Provide the (x, y) coordinate of the cell's center where the given text is located.  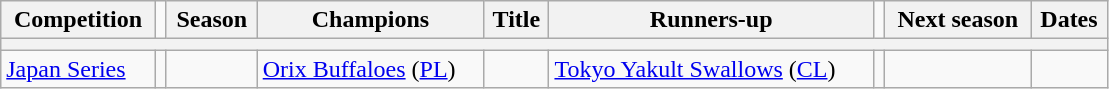
Dates (1069, 20)
Season (212, 20)
Competition (78, 20)
Tokyo Yakult Swallows (CL) (712, 69)
Japan Series (78, 69)
Orix Buffaloes (PL) (370, 69)
Runners-up (712, 20)
Champions (370, 20)
Next season (958, 20)
Title (516, 20)
